Determine the (x, y) coordinate at the center of the cell enclosing the given text.  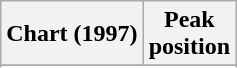
Chart (1997) (72, 34)
Peakposition (189, 34)
